Locate the cell with the specified text and output its (x, y) center coordinate. 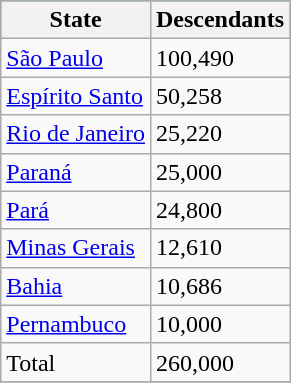
Espírito Santo (76, 96)
Bahia (76, 286)
100,490 (220, 58)
Minas Gerais (76, 248)
50,258 (220, 96)
260,000 (220, 362)
Descendants (220, 20)
10,686 (220, 286)
São Paulo (76, 58)
Pará (76, 210)
Pernambuco (76, 324)
Total (76, 362)
10,000 (220, 324)
12,610 (220, 248)
Paraná (76, 172)
25,000 (220, 172)
24,800 (220, 210)
25,220 (220, 134)
State (76, 20)
Rio de Janeiro (76, 134)
